Find where the given text appears and provide that cell's center as [x, y] coordinate. 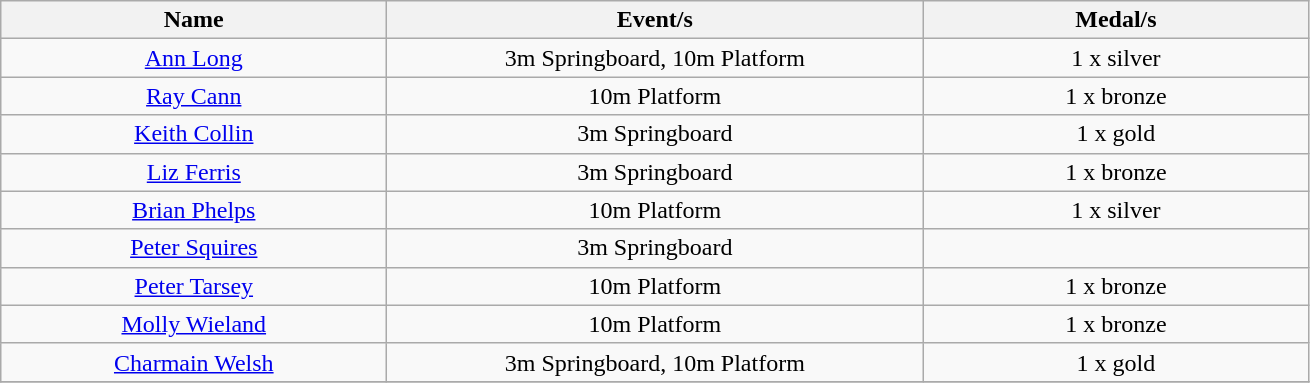
Brian Phelps [194, 210]
Medal/s [1116, 20]
Ray Cann [194, 96]
Charmain Welsh [194, 362]
Name [194, 20]
Event/s [655, 20]
Peter Tarsey [194, 286]
Liz Ferris [194, 172]
Keith Collin [194, 134]
Molly Wieland [194, 324]
Peter Squires [194, 248]
Ann Long [194, 58]
